Output the (X, Y) coordinate of the center of the cell containing the given text.  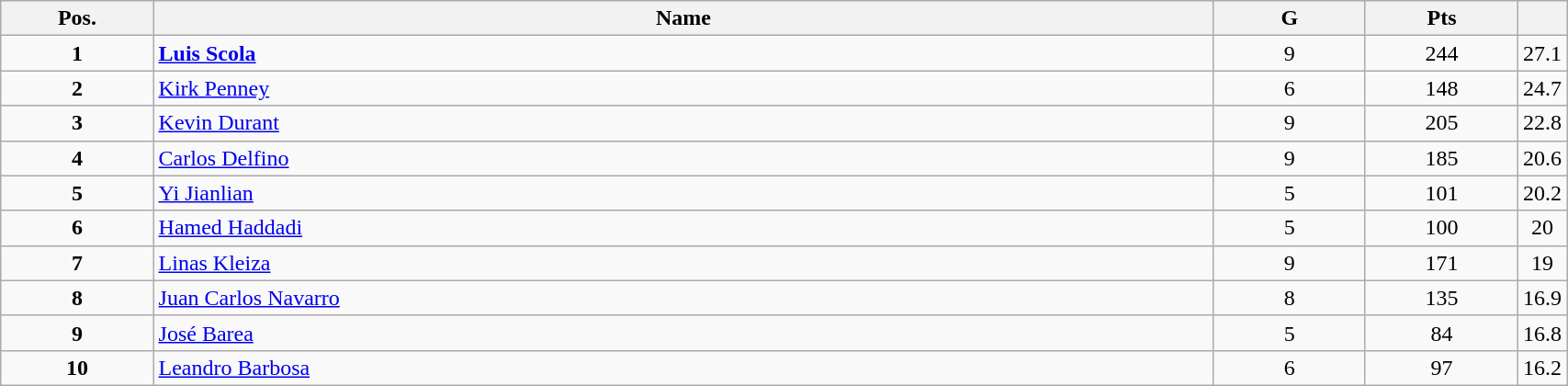
Pts (1441, 18)
Leandro Barbosa (683, 368)
171 (1441, 263)
27.1 (1543, 53)
Kirk Penney (683, 88)
4 (77, 158)
20.6 (1543, 158)
244 (1441, 53)
Carlos Delfino (683, 158)
Pos. (77, 18)
19 (1543, 263)
20.2 (1543, 193)
Yi Jianlian (683, 193)
10 (77, 368)
Name (683, 18)
148 (1441, 88)
Hamed Haddadi (683, 228)
16.2 (1543, 368)
16.8 (1543, 333)
205 (1441, 123)
185 (1441, 158)
97 (1441, 368)
Luis Scola (683, 53)
3 (77, 123)
100 (1441, 228)
Kevin Durant (683, 123)
7 (77, 263)
24.7 (1543, 88)
101 (1441, 193)
135 (1441, 298)
2 (77, 88)
G (1290, 18)
Linas Kleiza (683, 263)
22.8 (1543, 123)
Juan Carlos Navarro (683, 298)
20 (1543, 228)
84 (1441, 333)
José Barea (683, 333)
1 (77, 53)
16.9 (1543, 298)
